For the text-containing cell, return its midpoint in [x, y] coordinate format. 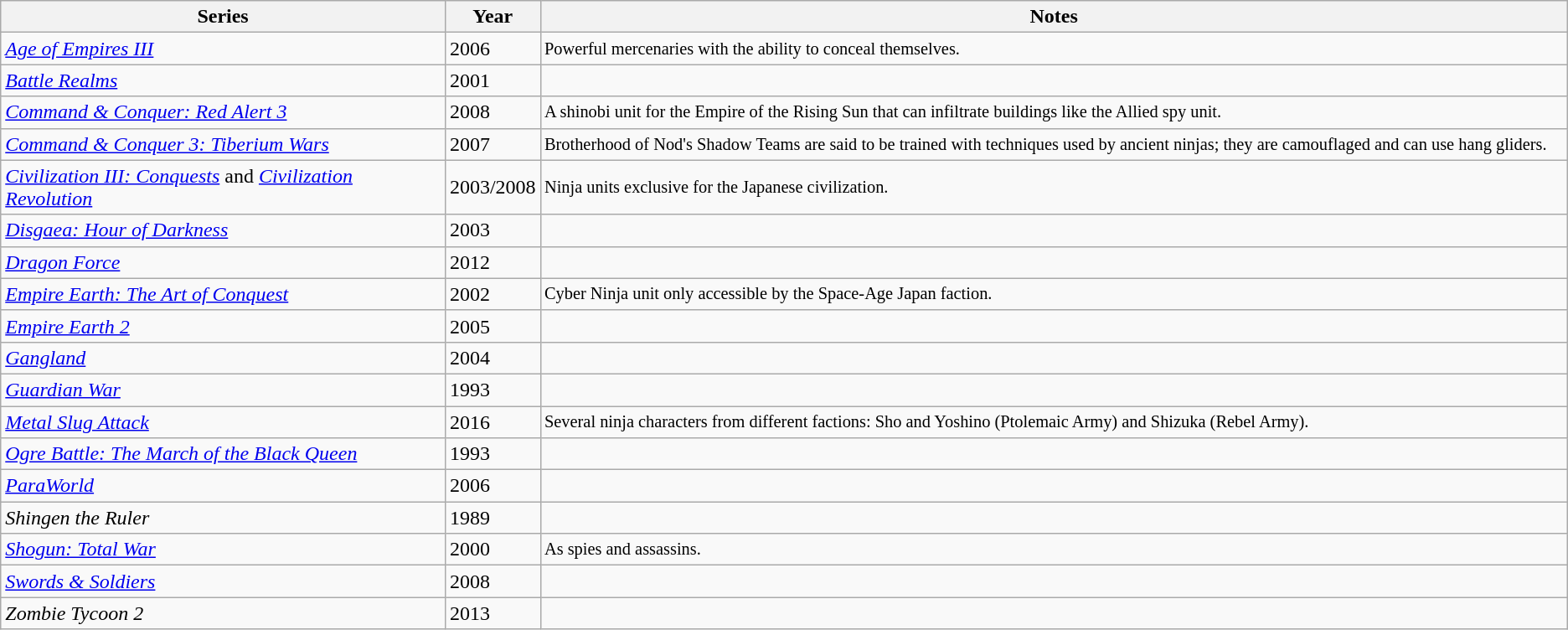
2012 [493, 262]
2003/2008 [493, 188]
2001 [493, 80]
Age of Empires III [223, 49]
Year [493, 17]
Notes [1054, 17]
2005 [493, 326]
Guardian War [223, 390]
Ninja units exclusive for the Japanese civilization. [1054, 188]
Brotherhood of Nod's Shadow Teams are said to be trained with techniques used by ancient ninjas; they are camouflaged and can use hang gliders. [1054, 144]
Ogre Battle: The March of the Black Queen [223, 454]
Zombie Tycoon 2 [223, 613]
Empire Earth: The Art of Conquest [223, 294]
ParaWorld [223, 486]
1989 [493, 518]
2007 [493, 144]
A shinobi unit for the Empire of the Rising Sun that can infiltrate buildings like the Allied spy unit. [1054, 112]
Command & Conquer: Red Alert 3 [223, 112]
Command & Conquer 3: Tiberium Wars [223, 144]
Shingen the Ruler [223, 518]
Powerful mercenaries with the ability to conceal themselves. [1054, 49]
Dragon Force [223, 262]
Gangland [223, 358]
2000 [493, 550]
Series [223, 17]
Empire Earth 2 [223, 326]
Cyber Ninja unit only accessible by the Space-Age Japan faction. [1054, 294]
2003 [493, 230]
Battle Realms [223, 80]
2016 [493, 421]
2013 [493, 613]
Shogun: Total War [223, 550]
Civilization III: Conquests and Civilization Revolution [223, 188]
Swords & Soldiers [223, 581]
Several ninja characters from different factions: Sho and Yoshino (Ptolemaic Army) and Shizuka (Rebel Army). [1054, 421]
As spies and assassins. [1054, 550]
Metal Slug Attack [223, 421]
2004 [493, 358]
2002 [493, 294]
Disgaea: Hour of Darkness [223, 230]
